Determine the [X, Y] coordinate at the center of the cell enclosing the given text.  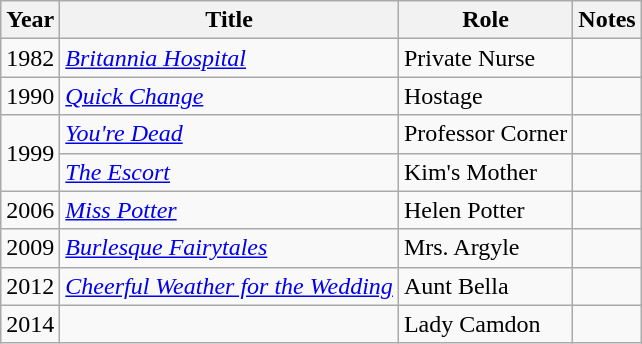
Cheerful Weather for the Wedding [230, 286]
2012 [30, 286]
2006 [30, 210]
Lady Camdon [485, 324]
2014 [30, 324]
Hostage [485, 96]
Britannia Hospital [230, 58]
Notes [607, 20]
Mrs. Argyle [485, 248]
2009 [30, 248]
Kim's Mother [485, 172]
Professor Corner [485, 134]
Aunt Bella [485, 286]
1990 [30, 96]
Year [30, 20]
The Escort [230, 172]
1982 [30, 58]
You're Dead [230, 134]
Helen Potter [485, 210]
1999 [30, 153]
Private Nurse [485, 58]
Title [230, 20]
Quick Change [230, 96]
Miss Potter [230, 210]
Burlesque Fairytales [230, 248]
Role [485, 20]
